Search for the cell housing the specified text and yield its [x, y] center coordinate. 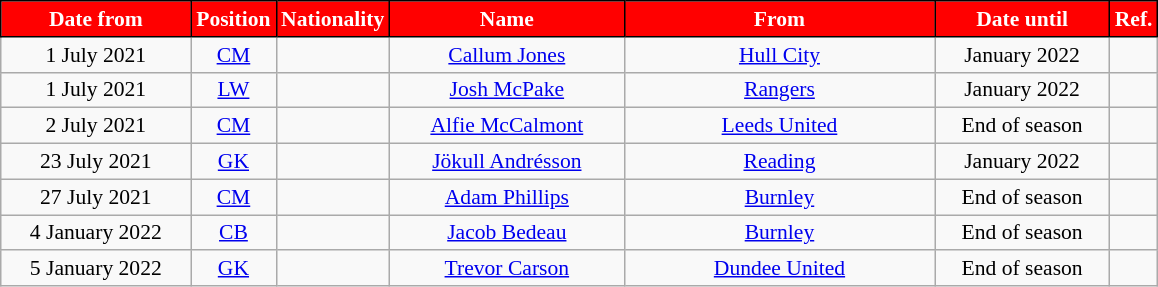
23 July 2021 [96, 162]
Position [234, 19]
Adam Phillips [506, 197]
27 July 2021 [96, 197]
Rangers [779, 90]
Alfie McCalmont [506, 126]
Callum Jones [506, 55]
2 July 2021 [96, 126]
5 January 2022 [96, 269]
Jacob Bedeau [506, 233]
Date until [1022, 19]
Josh McPake [506, 90]
Leeds United [779, 126]
Hull City [779, 55]
Trevor Carson [506, 269]
Dundee United [779, 269]
Date from [96, 19]
Reading [779, 162]
CB [234, 233]
Jökull Andrésson [506, 162]
Nationality [332, 19]
Name [506, 19]
LW [234, 90]
4 January 2022 [96, 233]
From [779, 19]
Ref. [1134, 19]
